Capture the cell that displays the provided text and extract its (x, y) central coordinate. 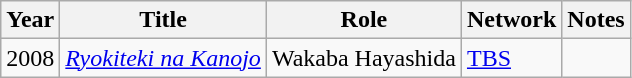
Title (164, 20)
Ryokiteki na Kanojo (164, 58)
Notes (596, 20)
2008 (30, 58)
TBS (511, 58)
Network (511, 20)
Role (364, 20)
Wakaba Hayashida (364, 58)
Year (30, 20)
